Pinpoint the cell where the given text exists, returning its [X, Y] midpoint coordinate. 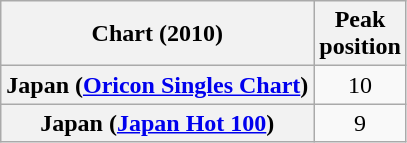
Japan (Oricon Singles Chart) [158, 85]
10 [360, 85]
Chart (2010) [158, 34]
Peak position [360, 34]
Japan (Japan Hot 100) [158, 123]
9 [360, 123]
